Find where the given text appears and provide that cell's center as [x, y] coordinate. 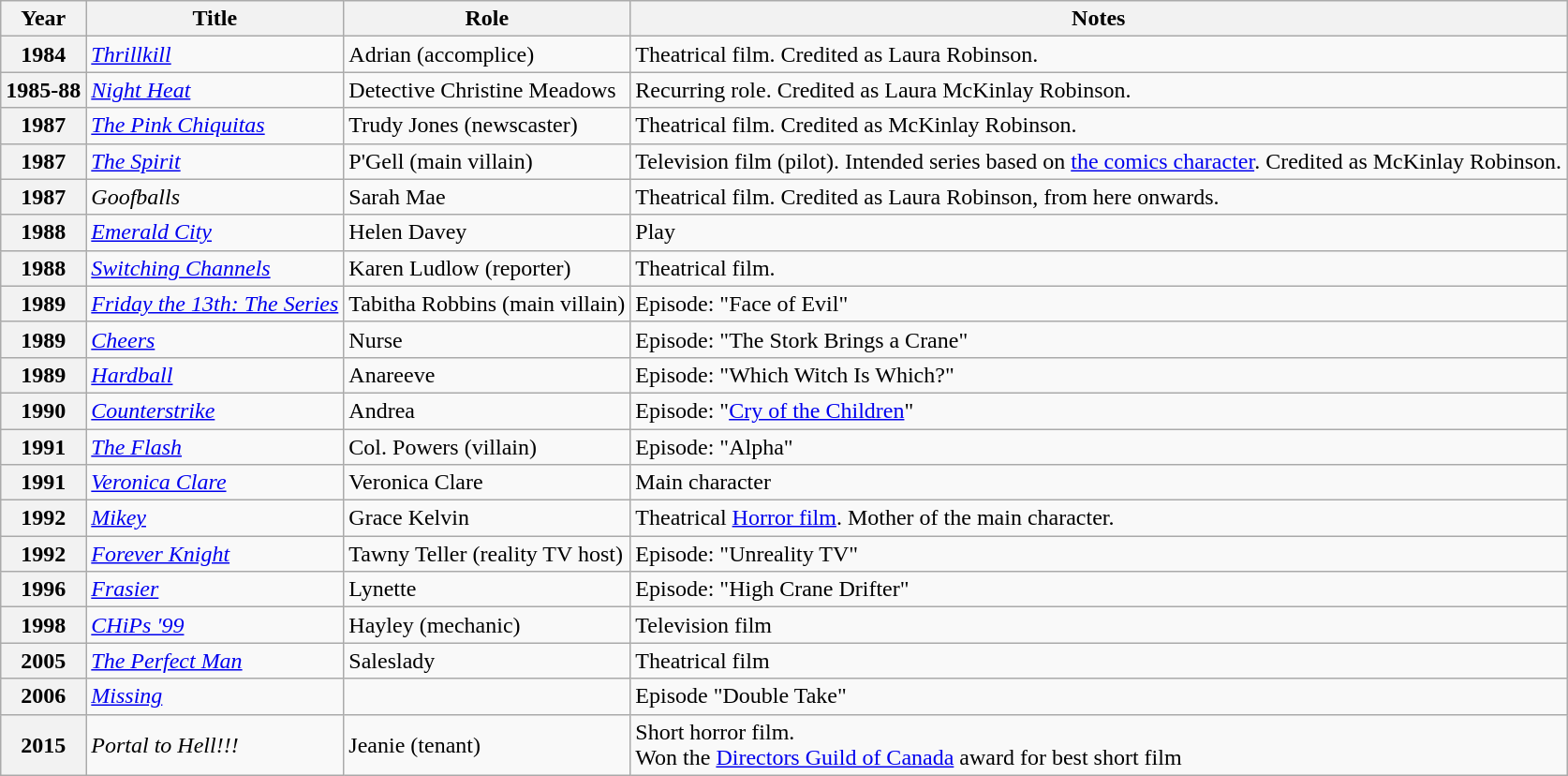
1998 [43, 625]
Nurse [487, 339]
The Pink Chiquitas [215, 126]
2005 [43, 661]
Cheers [215, 339]
Sarah Mae [487, 197]
2015 [43, 744]
Television film (pilot). Intended series based on the comics character. Credited as McKinlay Robinson. [1099, 161]
The Flash [215, 447]
Theatrical film. Credited as McKinlay Robinson. [1099, 126]
Theatrical film. Credited as Laura Robinson. [1099, 54]
Episode: "High Crane Drifter" [1099, 589]
Helen Davey [487, 232]
Hardball [215, 375]
Grace Kelvin [487, 518]
Forever Knight [215, 554]
Lynette [487, 589]
1996 [43, 589]
Goofballs [215, 197]
Detective Christine Meadows [487, 90]
Theatrical film [1099, 661]
Adrian (accomplice) [487, 54]
Hayley (mechanic) [487, 625]
Episode: "Which Witch Is Which?" [1099, 375]
Episode "Double Take" [1099, 696]
CHiPs '99 [215, 625]
Portal to Hell!!! [215, 744]
1990 [43, 410]
Episode: "Face of Evil" [1099, 304]
Episode: "Cry of the Children" [1099, 410]
Counterstrike [215, 410]
Mikey [215, 518]
Episode: "The Stork Brings a Crane" [1099, 339]
2006 [43, 696]
Trudy Jones (newscaster) [487, 126]
Jeanie (tenant) [487, 744]
Theatrical film. [1099, 268]
Saleslady [487, 661]
Switching Channels [215, 268]
Thrillkill [215, 54]
1985-88 [43, 90]
Notes [1099, 19]
Short horror film.Won the Directors Guild of Canada award for best short film [1099, 744]
Tawny Teller (reality TV host) [487, 554]
1984 [43, 54]
Play [1099, 232]
Main character [1099, 483]
Episode: "Unreality TV" [1099, 554]
Recurring role. Credited as Laura McKinlay Robinson. [1099, 90]
Title [215, 19]
Andrea [487, 410]
Theatrical Horror film. Mother of the main character. [1099, 518]
Role [487, 19]
P'Gell (main villain) [487, 161]
Episode: "Alpha" [1099, 447]
Emerald City [215, 232]
Year [43, 19]
Anareeve [487, 375]
Frasier [215, 589]
The Perfect Man [215, 661]
Night Heat [215, 90]
Col. Powers (villain) [487, 447]
Television film [1099, 625]
Karen Ludlow (reporter) [487, 268]
Tabitha Robbins (main villain) [487, 304]
Theatrical film. Credited as Laura Robinson, from here onwards. [1099, 197]
Friday the 13th: The Series [215, 304]
The Spirit [215, 161]
Missing [215, 696]
